Extract the [X, Y] coordinate from the center of the cell holding the provided text.  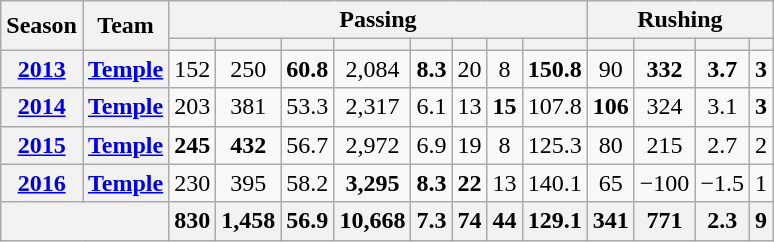
Team [125, 26]
3.1 [722, 107]
3.7 [722, 69]
6.1 [432, 107]
106 [610, 107]
53.3 [308, 107]
381 [248, 107]
129.1 [554, 221]
74 [470, 221]
432 [248, 145]
10,668 [372, 221]
80 [610, 145]
1,458 [248, 221]
2,084 [372, 69]
203 [192, 107]
Rushing [680, 20]
19 [470, 145]
20 [470, 69]
332 [664, 69]
2014 [42, 107]
56.7 [308, 145]
Passing [378, 20]
2016 [42, 183]
56.9 [308, 221]
2.7 [722, 145]
2013 [42, 69]
15 [504, 107]
2015 [42, 145]
22 [470, 183]
395 [248, 183]
−100 [664, 183]
771 [664, 221]
65 [610, 183]
2,972 [372, 145]
250 [248, 69]
−1.5 [722, 183]
245 [192, 145]
9 [760, 221]
1 [760, 183]
324 [664, 107]
7.3 [432, 221]
341 [610, 221]
830 [192, 221]
58.2 [308, 183]
215 [664, 145]
44 [504, 221]
90 [610, 69]
140.1 [554, 183]
2.3 [722, 221]
107.8 [554, 107]
230 [192, 183]
6.9 [432, 145]
Season [42, 26]
150.8 [554, 69]
3,295 [372, 183]
152 [192, 69]
125.3 [554, 145]
2,317 [372, 107]
60.8 [308, 69]
2 [760, 145]
